Provide the [X, Y] coordinate of the cell's center where the given text is located.  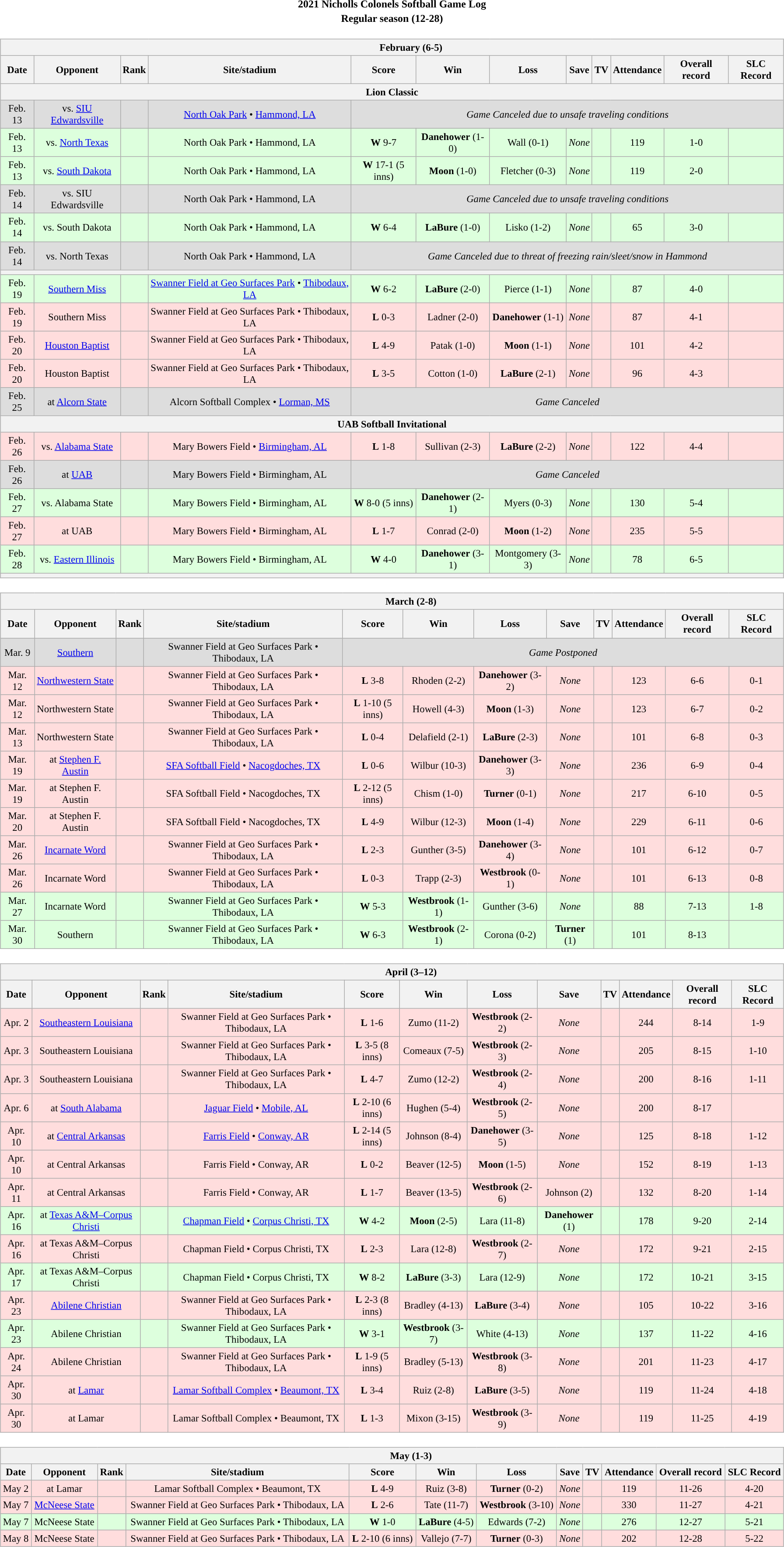
Turner (0-1) [510, 794]
Mar. 27 [17, 906]
L 3-8 [373, 681]
205 [646, 1051]
Apr. 6 [17, 1108]
Westbrook (3-7) [434, 1333]
Patak (1-0) [453, 345]
LaBure (3-5) [502, 1390]
12-28 [690, 1538]
Mar. 20 [17, 822]
Zumo (12-2) [434, 1079]
8-18 [703, 1136]
4-21 [754, 1505]
7-13 [697, 906]
4-17 [758, 1361]
8-13 [697, 934]
11-27 [690, 1505]
L 0-6 [373, 765]
11-22 [703, 1333]
Westbrook (2-1) [438, 934]
L 1-3 [372, 1418]
Westbrook (2-7) [502, 1249]
LaBure (2-1) [528, 374]
Westbrook (2-5) [502, 1108]
202 [629, 1538]
4-4 [696, 446]
Beaver (13-5) [434, 1193]
Conrad (2-0) [453, 531]
78 [637, 559]
February (6-5) [392, 47]
11-25 [703, 1418]
Moon (2-5) [434, 1221]
Feb. 28 [17, 559]
Apr. 24 [17, 1361]
L 3-4 [372, 1390]
4-3 [696, 374]
Moon (1-1) [528, 345]
Mar. 9 [17, 652]
White (4-13) [502, 1333]
9-20 [703, 1221]
137 [646, 1333]
Danehower (3-1) [453, 559]
11-26 [690, 1489]
3-0 [696, 227]
W 4-2 [372, 1221]
Ruiz (2-8) [434, 1390]
Wilbur (10-3) [438, 765]
Wilbur (12-3) [438, 822]
96 [637, 374]
9-21 [703, 1249]
0-4 [756, 765]
Lara (11-8) [502, 1221]
0-5 [756, 794]
Turner (0-2) [516, 1489]
Edwards (7-2) [516, 1522]
Beaver (12-5) [434, 1164]
W 5-3 [373, 906]
Apr. 17 [17, 1277]
0-2 [756, 709]
217 [639, 794]
L 1-10 (5 inns) [373, 709]
L 1-8 [384, 446]
Bradley (5-13) [434, 1361]
L 2-6 [382, 1505]
Westbrook (2-2) [502, 1023]
Montgomery (3-3) [528, 559]
Moon (1-3) [510, 709]
Vallejo (7-7) [446, 1538]
Apr. 2 [17, 1023]
Moon (1-0) [453, 171]
0-1 [756, 681]
3-16 [758, 1305]
Corona (0-2) [510, 934]
Moon (1-5) [502, 1164]
0-6 [756, 822]
Danehower (1-1) [528, 317]
Turner (1) [570, 934]
L 3-5 [384, 374]
W 6-2 [384, 289]
125 [646, 1136]
Rhoden (2-2) [438, 681]
W 8-0 (5 inns) [384, 503]
276 [629, 1522]
5-5 [696, 531]
2-15 [758, 1249]
6-12 [697, 850]
Fletcher (0-3) [528, 171]
6-11 [697, 822]
6-7 [697, 709]
UAB Softball Invitational [392, 424]
6-8 [697, 737]
Wall (0-1) [528, 143]
130 [637, 503]
Danehower (1-0) [453, 143]
1-9 [758, 1023]
Westbrook (2-6) [502, 1193]
L 2-3 (8 inns) [372, 1305]
Tate (11-7) [446, 1505]
8-20 [703, 1193]
LaBure (2-0) [453, 289]
W 1-0 [382, 1522]
4-20 [754, 1489]
vs. Eastern Illinois [77, 559]
4-0 [696, 289]
LaBure (2-2) [528, 446]
W 6-4 [384, 227]
10-22 [703, 1305]
Gunther (3-5) [438, 850]
Johnson (2) [569, 1193]
LaBure (3-3) [434, 1277]
Delafield (2-1) [438, 737]
Westbrook (3-9) [502, 1418]
105 [646, 1305]
May 8 [16, 1538]
Ruiz (3-8) [446, 1489]
1-14 [758, 1193]
5-22 [754, 1538]
1-13 [758, 1164]
Turner (0-3) [516, 1538]
W 3-1 [372, 1333]
4-2 [696, 345]
2-0 [696, 171]
Johnson (8-4) [434, 1136]
1-11 [758, 1079]
Cotton (1-0) [453, 374]
Zumo (11-2) [434, 1023]
1-8 [756, 906]
Danehower (2-1) [453, 503]
L 2-12 (5 inns) [373, 794]
122 [637, 446]
1-0 [696, 143]
0-3 [756, 737]
May 2 [16, 1489]
Gunther (3-6) [510, 906]
330 [629, 1505]
132 [646, 1193]
88 [639, 906]
Bradley (4-13) [434, 1305]
L 1-9 (5 inns) [372, 1361]
Ladner (2-0) [453, 317]
Moon (1-4) [510, 822]
Westbrook (3-8) [502, 1361]
10-21 [703, 1277]
W 17-1 (5 inns) [384, 171]
May (1-3) [392, 1456]
Feb. 25 [17, 402]
Game Postponed [563, 652]
4-19 [758, 1418]
April (3–12) [392, 972]
6-10 [697, 794]
Chism (1-0) [438, 794]
Mar. 30 [17, 934]
Myers (0-3) [528, 503]
11-24 [703, 1390]
Danehower (3-4) [510, 850]
Westbrook (3-10) [516, 1505]
Alcorn Softball Complex • Lorman, MS [250, 402]
at South Alabama [87, 1108]
W 6-3 [373, 934]
W 8-2 [372, 1277]
229 [639, 822]
Danehower (3-3) [510, 765]
8-16 [703, 1079]
Moon (1-2) [528, 531]
Danehower (3-5) [502, 1136]
L 0-2 [372, 1164]
Lara (12-9) [502, 1277]
3-15 [758, 1277]
Hughen (5-4) [434, 1108]
Apr. 11 [17, 1193]
Comeaux (7-5) [434, 1051]
1-12 [758, 1136]
8-19 [703, 1164]
L 0-4 [373, 737]
4-16 [758, 1333]
Trapp (2-3) [438, 878]
0-7 [756, 850]
Pierce (1-1) [528, 289]
W 9-7 [384, 143]
Mixon (3-15) [434, 1418]
8-14 [703, 1023]
11-23 [703, 1361]
201 [646, 1361]
236 [639, 765]
Lion Classic [392, 92]
Lisko (1-2) [528, 227]
5-4 [696, 503]
12-27 [690, 1522]
Danehower (1) [569, 1221]
2-14 [758, 1221]
244 [646, 1023]
L 1-6 [372, 1023]
at Alcorn State [77, 402]
Danehower (3-2) [510, 681]
Sullivan (2-3) [453, 446]
LaBure (4-5) [446, 1522]
6-9 [697, 765]
W 4-0 [384, 559]
LaBure (3-4) [502, 1305]
L 4-7 [372, 1079]
0-8 [756, 878]
4-1 [696, 317]
Howell (4-3) [438, 709]
152 [646, 1164]
Game Canceled due to threat of freezing rain/sleet/snow in Hammond [567, 255]
8-17 [703, 1108]
L 3-5 (8 inns) [372, 1051]
Westbrook (2-4) [502, 1079]
4-18 [758, 1390]
March (2-8) [392, 602]
178 [646, 1221]
Jaguar Field • Mobile, AL [256, 1108]
L 2-14 (5 inns) [372, 1136]
235 [637, 531]
Lara (12-8) [434, 1249]
Westbrook (1-1) [438, 906]
Mar. 13 [17, 737]
1-10 [758, 1051]
6-13 [697, 878]
LaBure (2-3) [510, 737]
65 [637, 227]
Westbrook (0-1) [510, 878]
6-5 [696, 559]
6-6 [697, 681]
8-15 [703, 1051]
5-21 [754, 1522]
LaBure (1-0) [453, 227]
Westbrook (2-3) [502, 1051]
